Determine the (x, y) coordinate at the center of the cell enclosing the given text.  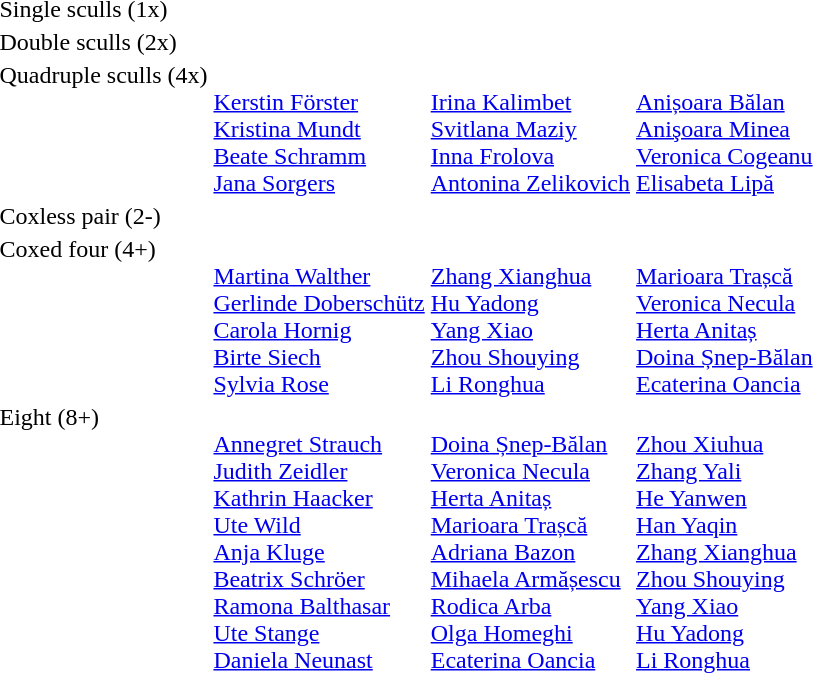
Irina Kalimbet Svitlana Maziy Inna Frolova Antonina Zelikovich (530, 129)
Martina Walther Gerlinde Doberschütz Carola Hornig Birte Siech Sylvia Rose (319, 316)
Kerstin Förster Kristina Mundt Beate Schramm Jana Sorgers (319, 129)
Zhang Xianghua Hu Yadong Yang Xiao Zhou Shouying Li Ronghua (530, 316)
